Capture the cell that displays the provided text and extract its (X, Y) central coordinate. 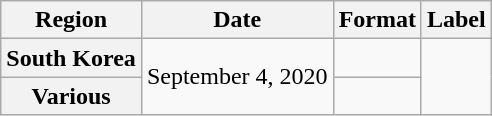
Label (456, 20)
Region (72, 20)
Date (237, 20)
September 4, 2020 (237, 77)
Various (72, 96)
South Korea (72, 58)
Format (377, 20)
